From the cell containing the given text, extract its center point as [X, Y] coordinate. 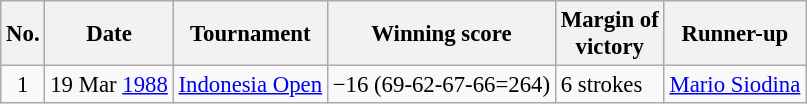
No. [23, 34]
6 strokes [610, 85]
Mario Siodina [735, 85]
−16 (69-62-67-66=264) [441, 85]
Indonesia Open [250, 85]
1 [23, 85]
Winning score [441, 34]
19 Mar 1988 [109, 85]
Runner-up [735, 34]
Tournament [250, 34]
Margin ofvictory [610, 34]
Date [109, 34]
